Output the [x, y] coordinate of the center of the cell containing the given text.  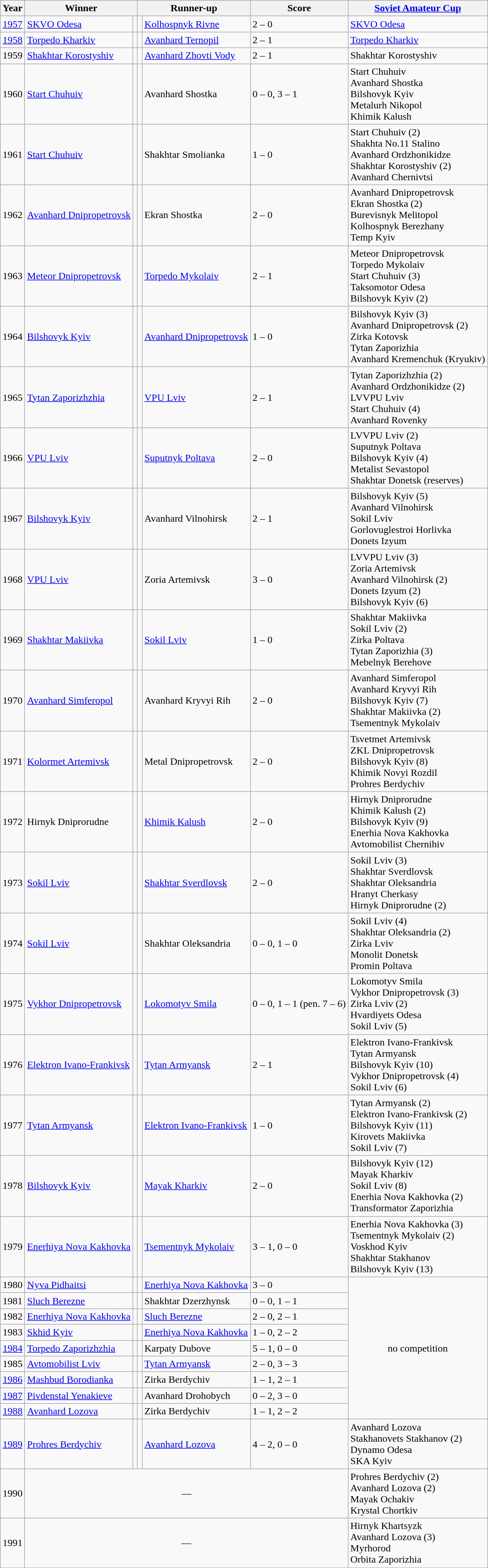
1957 [12, 24]
Lokomotyv Smila [196, 1004]
1961 [12, 155]
1965 [12, 397]
Hirnyk KhartsyzkAvanhard Lozova (3)MyrhorodOrbita Zaporizhia [418, 1543]
1972 [12, 822]
Kolormet Artemivsk [79, 761]
1973 [12, 883]
Avanhard Vilnohirsk [196, 518]
Zoria Artemivsk [196, 579]
1986 [12, 1380]
Avanhard Shostka [196, 94]
Start Chuhuiv (2)Shakhta No.11 StalinoAvanhard OrdzhonikidzeShakhtar Korostyshiv (2)Avanhard Chernivtsi [418, 155]
0 – 2, 3 – 0 [299, 1396]
1981 [12, 1301]
Enerhia Nova Kakhovka (3)Tsementnyk Mykolaiv (2)Voskhod KyivShakhtar StakhanovBilshovyk Kyiv (13) [418, 1247]
Torpedo Zaporizhzhia [79, 1348]
4 – 2, 0 – 0 [299, 1444]
Avanhard LozovaStakhanovets Stakhanov (2)Dynamo OdesaSKA Kyiv [418, 1444]
Sokil Lviv (3)Shakhtar SverdlovskShakhtar OleksandriaHranyt CherkasyHirnyk Dniprorudne (2) [418, 883]
1962 [12, 215]
5 – 1, 0 – 0 [299, 1348]
Winner [81, 8]
Shakhtar Smolianka [196, 155]
Soviet Amateur Cup [418, 8]
1989 [12, 1444]
Lokomotyv SmilaVykhor Dnipropetrovsk (3)Zirka Lviv (2)Hvardiyets OdesaSokil Lviv (5) [418, 1004]
Shakhtar MakiivkaSokil Lviv (2)Zirka PoltavaTytan Zaporizhia (3)Mebelnyk Berehove [418, 640]
Prohres Berdychiv (2)Avanhard Lozova (2)Mayak OchakivKrystal Chortkiv [418, 1494]
Start ChuhuivAvanhard ShostkaBilshovyk KyivMetalurh NikopolKhimik Kalush [418, 94]
Avanhard Ternopil [196, 40]
Tsementnyk Mykolaiv [196, 1247]
Ekran Shostka [196, 215]
1958 [12, 40]
1988 [12, 1411]
Mayak Kharkiv [196, 1186]
1 – 1, 2 – 2 [299, 1411]
Avanhard Simferopol [79, 701]
Prohres Berdychiv [79, 1444]
2 – 0, 3 – 3 [299, 1364]
Bilshovyk Kyiv (5)Avanhard VilnohirskSokil LvivGorlovuglestroi HorlivkaDonets Izyum [418, 518]
1990 [12, 1494]
Hirnyk Dniprorudne [79, 822]
1974 [12, 943]
1979 [12, 1247]
1971 [12, 761]
Elektron Ivano-FrankivskTytan ArmyanskBilshovyk Kyiv (10)Vykhor Dnipropetrovsk (4)Sokil Lviv (6) [418, 1065]
1987 [12, 1396]
Meteor DnipropetrovskTorpedo MykolaivStart Chuhuiv (3)Taksomotor OdesaBilshovyk Kyiv (2) [418, 276]
Vykhor Dnipropetrovsk [79, 1004]
Tytan Zaporizhzhia (2)Avanhard Ordzhonikidze (2)LVVPU LvivStart Chuhuiv (4)Avanhard Rovenky [418, 397]
3 – 1, 0 – 0 [299, 1247]
0 – 0, 1 – 1 (pen. 7 – 6) [299, 1004]
Pivdenstal Yenakieve [79, 1396]
no competition [418, 1348]
Suputnyk Poltava [196, 458]
1982 [12, 1316]
Shakhtar Sverdlovsk [196, 883]
1 – 1, 2 – 1 [299, 1380]
0 – 0, 1 – 0 [299, 943]
1991 [12, 1543]
Meteor Dnipropetrovsk [79, 276]
1970 [12, 701]
1976 [12, 1065]
1978 [12, 1186]
Tytan Armyansk (2)Elektron Ivano-Frankivsk (2)Bilshovyk Kyiv (11)Kirovets MakiivkaSokil Lviv (7) [418, 1125]
Bilshovyk Kyiv (12)Mayak KharkivSokil Lviv (8)Enerhia Nova Kakhovka (2)Transformator Zaporizhia [418, 1186]
Score [299, 8]
1980 [12, 1285]
Mashbud Borodianka [79, 1380]
Shakhtar Dzerzhynsk [196, 1301]
Kolhospnyk Rivne [196, 24]
1983 [12, 1332]
1960 [12, 94]
Karpaty Dubove [196, 1348]
Sokil Lviv (4)Shakhtar Oleksandria (2)Zirka LvivMonolit DonetskPromin Poltava [418, 943]
1969 [12, 640]
Shakhtar Oleksandria [196, 943]
Shakhtar Makiivka [79, 640]
0 – 0, 1 – 1 [299, 1301]
Year [12, 8]
2 – 0, 2 – 1 [299, 1316]
Tytan Zaporizhzhia [79, 397]
1975 [12, 1004]
Khimik Kalush [196, 822]
Avtomobilist Lviv [79, 1364]
1984 [12, 1348]
1963 [12, 276]
LVVPU Lviv (2)Suputnyk PoltavaBilshovyk Kyiv (4)Metalist SevastopolShakhtar Donetsk (reserves) [418, 458]
1967 [12, 518]
Avanhard Zhovti Vody [196, 56]
0 – 0, 3 – 1 [299, 94]
Torpedo Mykolaiv [196, 276]
Metal Dnipropetrovsk [196, 761]
Hirnyk DniprorudneKhimik Kalush (2)Bilshovyk Kyiv (9)Enerhia Nova KakhovkaAvtomobilist Chernihiv [418, 822]
1964 [12, 336]
1959 [12, 56]
1985 [12, 1364]
1966 [12, 458]
1968 [12, 579]
Avanhard DnipropetrovskEkran Shostka (2)Burevisnyk MelitopolKolhospnyk BerezhanyTemp Kyiv [418, 215]
Skhid Kyiv [79, 1332]
1977 [12, 1125]
Avanhard Kryvyi Rih [196, 701]
Bilshovyk Kyiv (3)Avanhard Dnipropetrovsk (2)Zirka KotovskTytan ZaporizhiaAvanhard Kremenchuk (Kryukiv) [418, 336]
1 – 0, 2 – 2 [299, 1332]
Avanhard Drohobych [196, 1396]
Avanhard SimferopolAvanhard Kryvyi RihBilshovyk Kyiv (7)Shakhtar Makiivka (2)Tsementnyk Mykolaiv [418, 701]
LVVPU Lviv (3)Zoria ArtemivskAvanhard Vilnohirsk (2)Donets Izyum (2)Bilshovyk Kyiv (6) [418, 579]
Runner-up [194, 8]
Tsvetmet ArtemivskZKL DnipropetrovskBilshovyk Kyiv (8)Khimik Novyi RozdilProhres Berdychiv [418, 761]
Nyva Pidhaitsi [79, 1285]
